Determine the [x, y] coordinate at the center of the cell enclosing the given text.  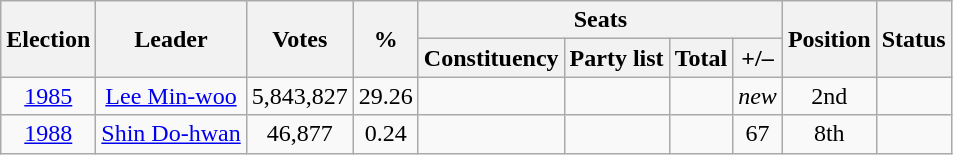
Leader [171, 39]
+/– [758, 58]
Total [701, 58]
8th [829, 134]
29.26 [386, 96]
5,843,827 [300, 96]
1985 [48, 96]
Constituency [491, 58]
46,877 [300, 134]
Lee Min-woo [171, 96]
0.24 [386, 134]
67 [758, 134]
Seats [600, 20]
Party list [616, 58]
Election [48, 39]
Shin Do-hwan [171, 134]
Votes [300, 39]
2nd [829, 96]
Position [829, 39]
new [758, 96]
1988 [48, 134]
Status [914, 39]
% [386, 39]
